Return (X, Y) of the center of cell containing provided text 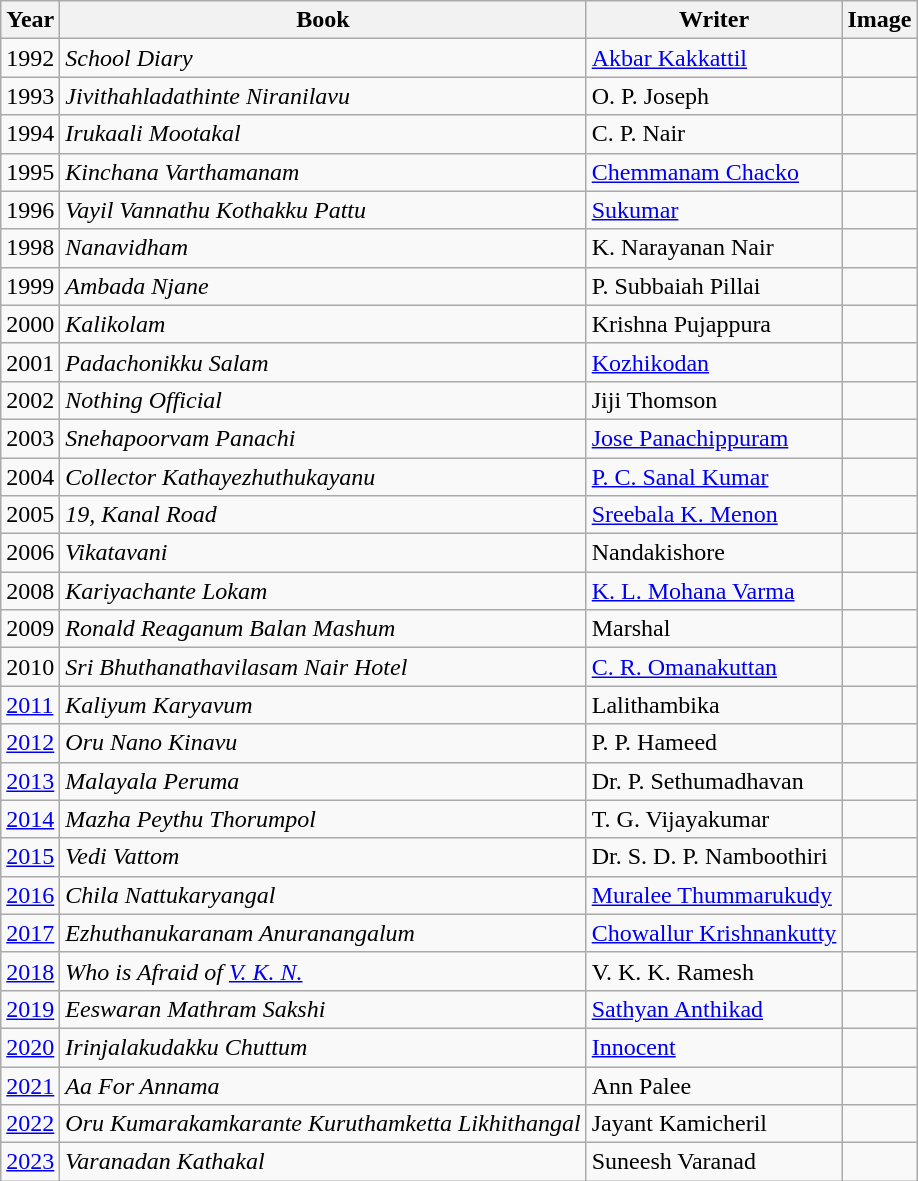
2015 (30, 857)
2023 (30, 1162)
Muralee Thummarukudy (714, 895)
Oru Nano Kinavu (323, 743)
2018 (30, 971)
2020 (30, 1047)
1993 (30, 96)
P. C. Sanal Kumar (714, 477)
Vedi Vattom (323, 857)
Vayil Vannathu Kothakku Pattu (323, 210)
Chemmanam Chacko (714, 172)
2008 (30, 591)
Who is Afraid of V. K. N. (323, 971)
Nanavidham (323, 248)
2003 (30, 438)
Varanadan Kathakal (323, 1162)
Malayala Peruma (323, 781)
Sri Bhuthanathavilasam Nair Hotel (323, 667)
2017 (30, 933)
V. K. K. Ramesh (714, 971)
Nothing Official (323, 400)
School Diary (323, 58)
T. G. Vijayakumar (714, 819)
Eeswaran Mathram Sakshi (323, 1009)
2001 (30, 362)
C. P. Nair (714, 134)
Image (880, 20)
1996 (30, 210)
2010 (30, 667)
Ann Palee (714, 1085)
Padachonikku Salam (323, 362)
Jose Panachippuram (714, 438)
Nandakishore (714, 553)
2002 (30, 400)
Oru Kumarakamkarante Kuruthamketta Likhithangal (323, 1124)
Jivithahladathinte Niranilavu (323, 96)
O. P. Joseph (714, 96)
Sathyan Anthikad (714, 1009)
2000 (30, 324)
1994 (30, 134)
Suneesh Varanad (714, 1162)
K. Narayanan Nair (714, 248)
Ezhuthanukaranam Anuranangalum (323, 933)
Collector Kathayezhuthukayanu (323, 477)
Kaliyum Karyavum (323, 705)
2021 (30, 1085)
2019 (30, 1009)
Aa For Annama (323, 1085)
Irinjalakudakku Chuttum (323, 1047)
2004 (30, 477)
Sreebala K. Menon (714, 515)
2014 (30, 819)
Jayant Kamicheril (714, 1124)
2006 (30, 553)
Dr. S. D. P. Namboothiri (714, 857)
K. L. Mohana Varma (714, 591)
19, Kanal Road (323, 515)
Ambada Njane (323, 286)
Vikatavani (323, 553)
2013 (30, 781)
Sukumar (714, 210)
2011 (30, 705)
C. R. Omanakuttan (714, 667)
Lalithambika (714, 705)
P. Subbaiah Pillai (714, 286)
Innocent (714, 1047)
Writer (714, 20)
1992 (30, 58)
2005 (30, 515)
Book (323, 20)
Jiji Thomson (714, 400)
Dr. P. Sethumadhavan (714, 781)
1995 (30, 172)
Mazha Peythu Thorumpol (323, 819)
Chila Nattukaryangal (323, 895)
Snehapoorvam Panachi (323, 438)
Chowallur Krishnankutty (714, 933)
Akbar Kakkattil (714, 58)
Kariyachante Lokam (323, 591)
1999 (30, 286)
Kalikolam (323, 324)
Ronald Reaganum Balan Mashum (323, 629)
Irukaali Mootakal (323, 134)
Marshal (714, 629)
2022 (30, 1124)
Kinchana Varthamanam (323, 172)
Kozhikodan (714, 362)
Year (30, 20)
Krishna Pujappura (714, 324)
2016 (30, 895)
2009 (30, 629)
2012 (30, 743)
P. P. Hameed (714, 743)
1998 (30, 248)
